Identify which cell holds the provided text, then report its (x, y) central coordinate. 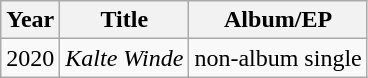
Year (30, 20)
Kalte Winde (124, 58)
Title (124, 20)
2020 (30, 58)
Album/EP (278, 20)
non-album single (278, 58)
